Determine the [x, y] coordinate at the center of the cell enclosing the given text.  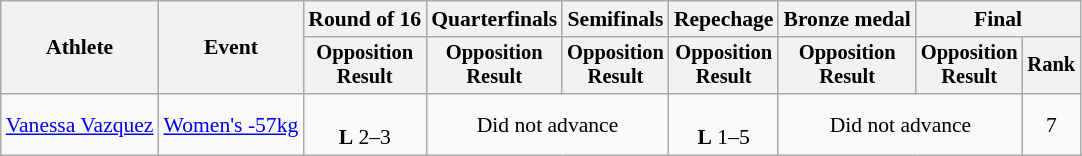
7 [1051, 124]
Event [232, 48]
L 2–3 [364, 124]
Quarterfinals [494, 19]
Final [998, 19]
Vanessa Vazquez [80, 124]
Athlete [80, 48]
Repechage [724, 19]
Rank [1051, 66]
Semifinals [616, 19]
Women's -57kg [232, 124]
Round of 16 [364, 19]
Bronze medal [846, 19]
L 1–5 [724, 124]
